Capture the cell that displays the provided text and extract its (X, Y) central coordinate. 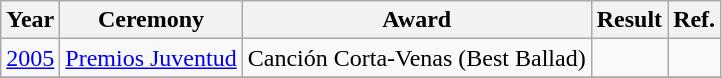
Premios Juventud (151, 58)
Result (629, 20)
Canción Corta-Venas (Best Ballad) (416, 58)
Award (416, 20)
2005 (30, 58)
Year (30, 20)
Ceremony (151, 20)
Ref. (694, 20)
